From the cell containing the given text, extract its center point as (X, Y) coordinate. 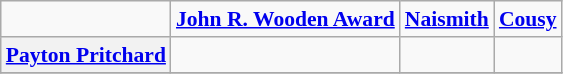
John R. Wooden Award (286, 19)
Cousy (528, 19)
Payton Pritchard (86, 55)
Naismith (447, 19)
